Determine the (x, y) coordinate at the center of the cell enclosing the given text.  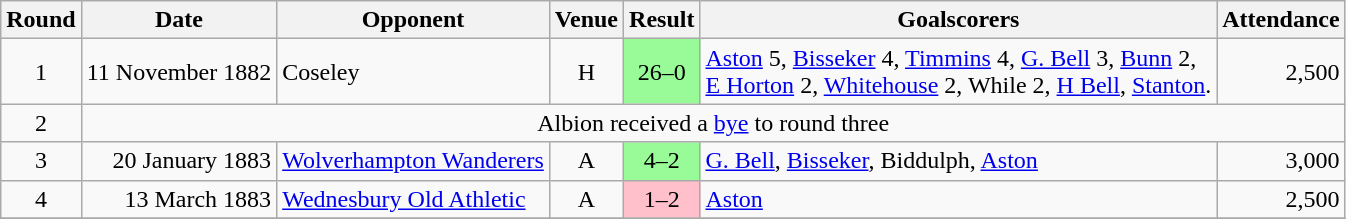
1–2 (662, 199)
Result (662, 20)
Wednesbury Old Athletic (414, 199)
2 (41, 123)
Venue (586, 20)
3,000 (1281, 161)
Coseley (414, 72)
Albion received a bye to round three (713, 123)
Aston 5, Bisseker 4, Timmins 4, G. Bell 3, Bunn 2,E Horton 2, Whitehouse 2, While 2, H Bell, Stanton. (958, 72)
1 (41, 72)
20 January 1883 (178, 161)
Opponent (414, 20)
H (586, 72)
13 March 1883 (178, 199)
Goalscorers (958, 20)
4–2 (662, 161)
26–0 (662, 72)
4 (41, 199)
Attendance (1281, 20)
Aston (958, 199)
Date (178, 20)
Round (41, 20)
11 November 1882 (178, 72)
G. Bell, Bisseker, Biddulph, Aston (958, 161)
Wolverhampton Wanderers (414, 161)
3 (41, 161)
